Return [X, Y] of the center of cell containing provided text 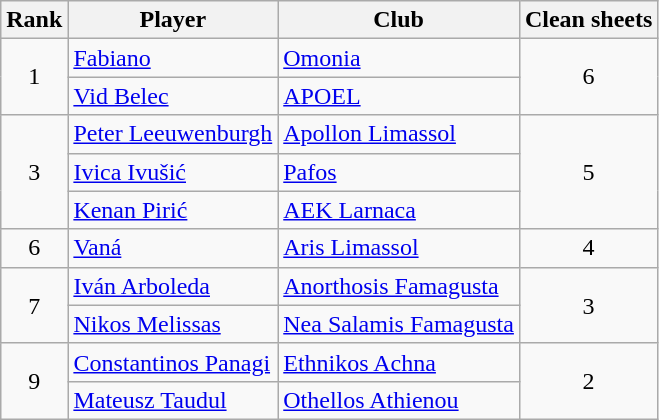
Othellos Athienou [399, 400]
Rank [34, 20]
Apollon Limassol [399, 134]
Pafos [399, 172]
Mateusz Taudul [173, 400]
Player [173, 20]
Clean sheets [588, 20]
4 [588, 248]
1 [34, 77]
Constantinos Panagi [173, 362]
Iván Arboleda [173, 286]
9 [34, 381]
2 [588, 381]
Aris Limassol [399, 248]
Ethnikos Achna [399, 362]
Omonia [399, 58]
Nea Salamis Famagusta [399, 324]
Vaná [173, 248]
APOEL [399, 96]
Ivica Ivušić [173, 172]
Nikos Melissas [173, 324]
Peter Leeuwenburgh [173, 134]
AEK Larnaca [399, 210]
Vid Belec [173, 96]
Club [399, 20]
5 [588, 172]
Fabiano [173, 58]
Anorthosis Famagusta [399, 286]
Kenan Pirić [173, 210]
7 [34, 305]
